Find where the given text appears and provide that cell's center as (x, y) coordinate. 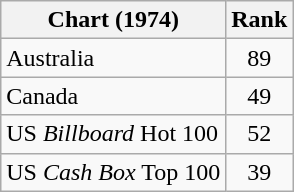
39 (260, 172)
US Billboard Hot 100 (114, 134)
Rank (260, 20)
89 (260, 58)
Chart (1974) (114, 20)
52 (260, 134)
US Cash Box Top 100 (114, 172)
Canada (114, 96)
Australia (114, 58)
49 (260, 96)
